Search for the cell housing the specified text and yield its (X, Y) center coordinate. 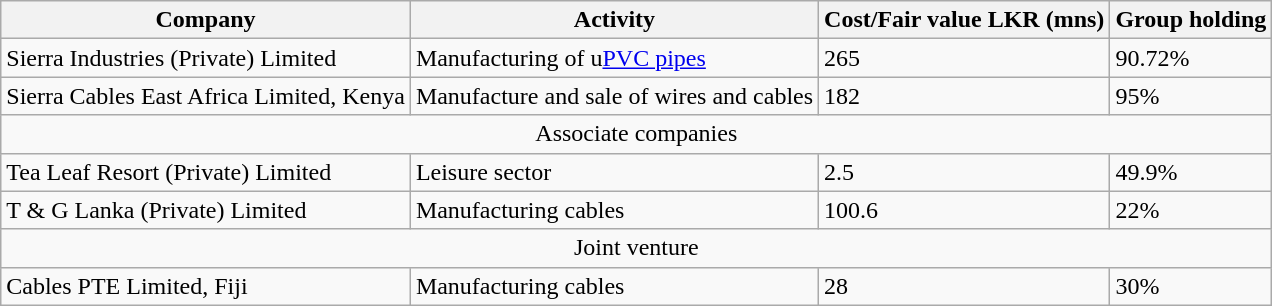
95% (1191, 96)
182 (964, 96)
Leisure sector (614, 172)
Sierra Industries (Private) Limited (206, 58)
Joint venture (636, 248)
49.9% (1191, 172)
Sierra Cables East Africa Limited, Kenya (206, 96)
Associate companies (636, 134)
22% (1191, 210)
Company (206, 20)
100.6 (964, 210)
Manufacture and sale of wires and cables (614, 96)
Cables PTE Limited, Fiji (206, 286)
28 (964, 286)
Activity (614, 20)
Group holding (1191, 20)
Cost/Fair value LKR (mns) (964, 20)
Manufacturing of uPVC pipes (614, 58)
Tea Leaf Resort (Private) Limited (206, 172)
90.72% (1191, 58)
2.5 (964, 172)
T & G Lanka (Private) Limited (206, 210)
30% (1191, 286)
265 (964, 58)
